Output the (x, y) coordinate of the center of the cell containing the given text.  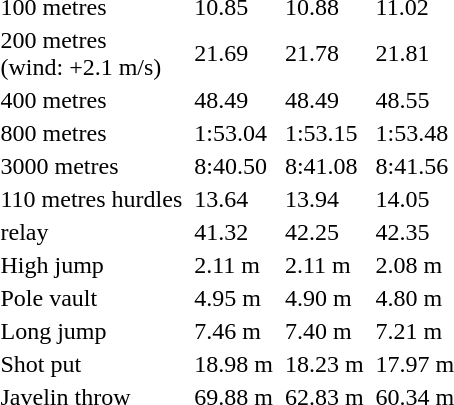
8:40.50 (234, 166)
8:41.08 (324, 166)
13.94 (324, 199)
18.23 m (324, 364)
4.90 m (324, 298)
21.78 (324, 54)
1:53.15 (324, 133)
21.69 (234, 54)
13.64 (234, 199)
7.40 m (324, 331)
42.25 (324, 232)
7.46 m (234, 331)
41.32 (234, 232)
4.95 m (234, 298)
18.98 m (234, 364)
1:53.04 (234, 133)
